Locate the cell with the specified text and output its (X, Y) center coordinate. 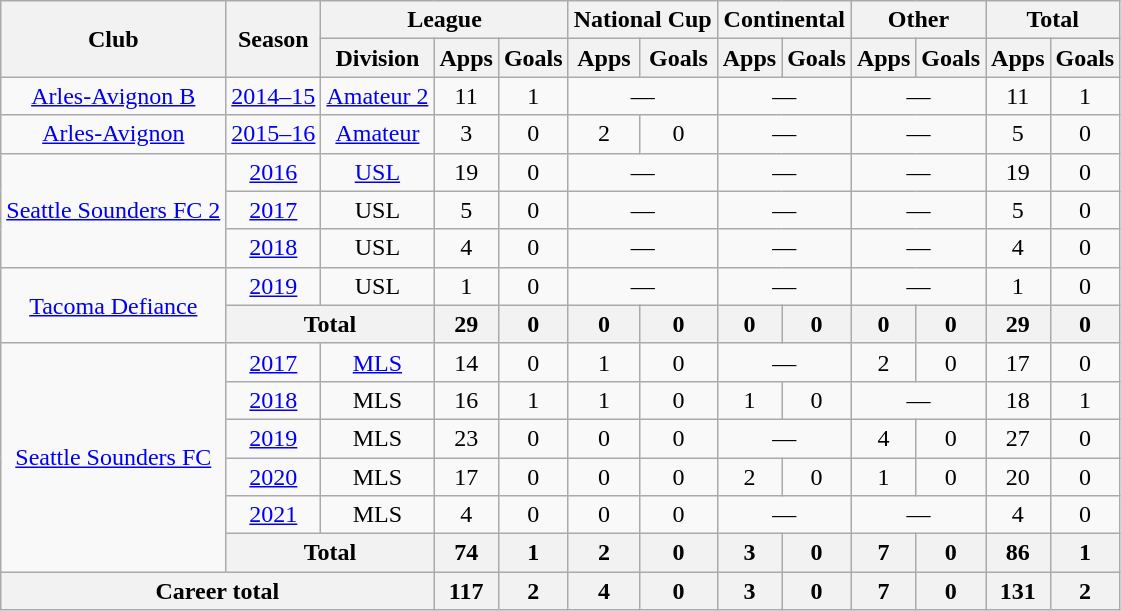
Club (114, 39)
2015–16 (274, 134)
74 (466, 553)
14 (466, 362)
2016 (274, 172)
27 (1018, 438)
2021 (274, 515)
117 (466, 591)
Seattle Sounders FC 2 (114, 210)
131 (1018, 591)
Season (274, 39)
Seattle Sounders FC (114, 457)
2020 (274, 477)
Career total (218, 591)
Tacoma Defiance (114, 305)
National Cup (642, 20)
Arles-Avignon (114, 134)
20 (1018, 477)
Division (378, 58)
23 (466, 438)
86 (1018, 553)
Arles-Avignon B (114, 96)
Amateur 2 (378, 96)
2014–15 (274, 96)
Amateur (378, 134)
16 (466, 400)
Continental (784, 20)
18 (1018, 400)
League (444, 20)
Other (918, 20)
